From the cell containing the given text, extract its center point as [X, Y] coordinate. 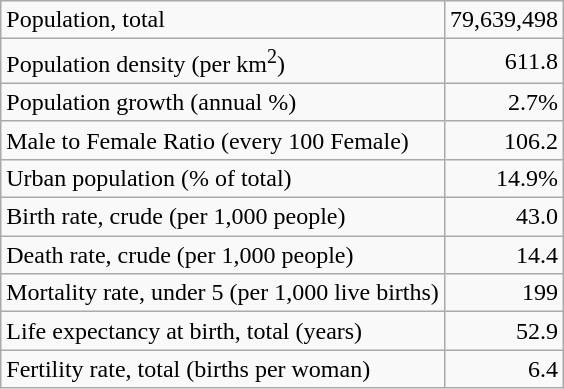
Population growth (annual %) [223, 102]
Population, total [223, 20]
106.2 [504, 140]
14.9% [504, 178]
Population density (per km2) [223, 62]
Death rate, crude (per 1,000 people) [223, 255]
Urban population (% of total) [223, 178]
Fertility rate, total (births per woman) [223, 369]
2.7% [504, 102]
Mortality rate, under 5 (per 1,000 live births) [223, 293]
Birth rate, crude (per 1,000 people) [223, 217]
43.0 [504, 217]
79,639,498 [504, 20]
199 [504, 293]
Male to Female Ratio (every 100 Female) [223, 140]
Life expectancy at birth, total (years) [223, 331]
14.4 [504, 255]
611.8 [504, 62]
6.4 [504, 369]
52.9 [504, 331]
